Output the [X, Y] coordinate of the center of the cell containing the given text.  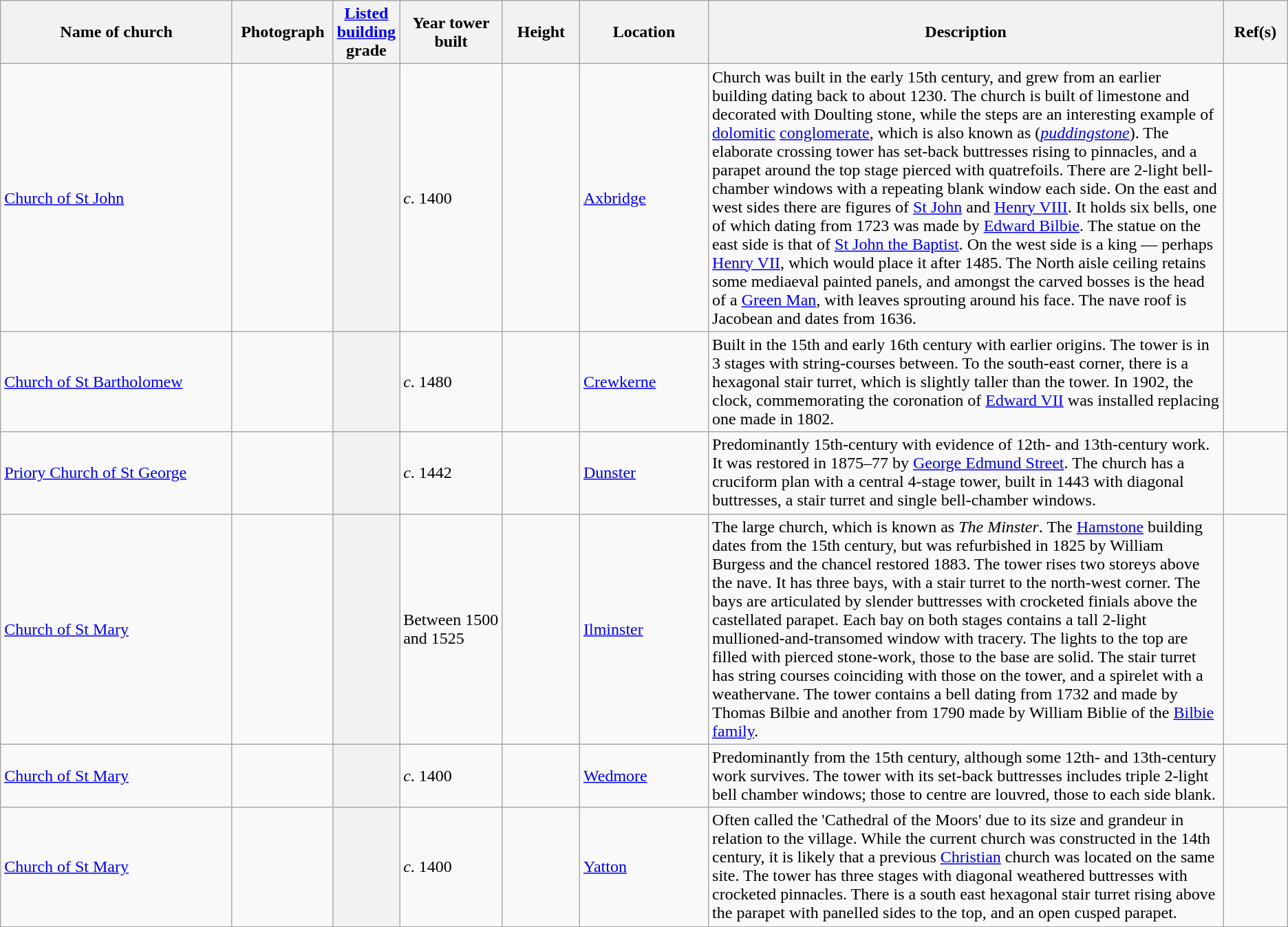
Crewkerne [644, 382]
Between 1500 and 1525 [451, 629]
Ilminster [644, 629]
Church of St Bartholomew [117, 382]
Height [541, 32]
c. 1442 [451, 473]
Listed building grade [366, 32]
Photograph [282, 32]
Description [966, 32]
Dunster [644, 473]
Yatton [644, 866]
Axbridge [644, 198]
Priory Church of St George [117, 473]
Year tower built [451, 32]
Ref(s) [1256, 32]
c. 1480 [451, 382]
Location [644, 32]
Name of church [117, 32]
Church of St John [117, 198]
Wedmore [644, 776]
